Detect which cell encompasses the target text, then output its (X, Y) center coordinate. 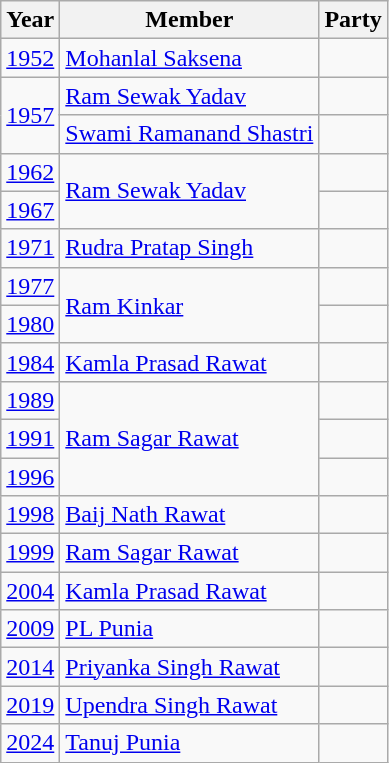
Ram Kinkar (190, 305)
1989 (30, 400)
1957 (30, 115)
Year (30, 20)
Swami Ramanand Shastri (190, 134)
PL Punia (190, 629)
1999 (30, 553)
1952 (30, 58)
Member (190, 20)
Mohanlal Saksena (190, 58)
2019 (30, 705)
2009 (30, 629)
2024 (30, 743)
Party (353, 20)
1998 (30, 515)
Baij Nath Rawat (190, 515)
1962 (30, 172)
1996 (30, 477)
1984 (30, 362)
Priyanka Singh Rawat (190, 667)
Upendra Singh Rawat (190, 705)
Rudra Pratap Singh (190, 248)
1980 (30, 324)
2004 (30, 591)
1967 (30, 210)
1971 (30, 248)
1977 (30, 286)
1991 (30, 438)
Tanuj Punia (190, 743)
2014 (30, 667)
